Determine the (x, y) coordinate at the center of the cell enclosing the given text.  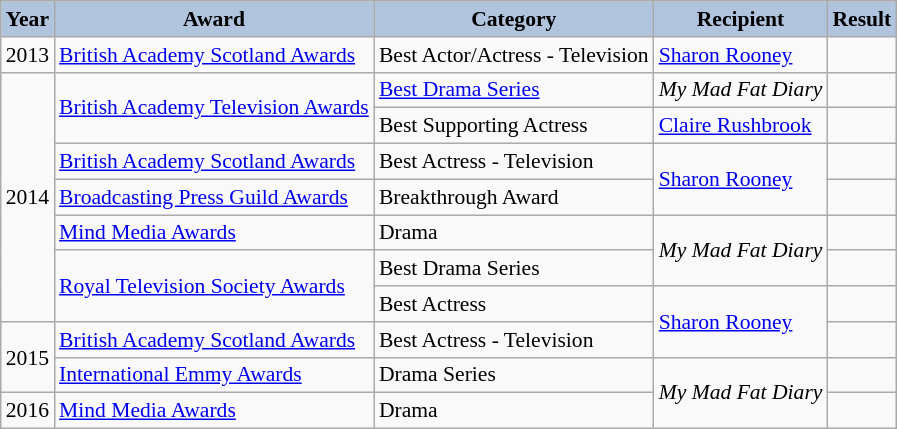
Best Actress (514, 304)
Best Supporting Actress (514, 126)
Result (862, 19)
Breakthrough Award (514, 197)
2014 (28, 196)
Category (514, 19)
Drama Series (514, 375)
Claire Rushbrook (741, 126)
2015 (28, 358)
Recipient (741, 19)
Best Actor/Actress - Television (514, 55)
British Academy Television Awards (214, 108)
Royal Television Society Awards (214, 286)
Award (214, 19)
2016 (28, 411)
2013 (28, 55)
Broadcasting Press Guild Awards (214, 197)
Year (28, 19)
International Emmy Awards (214, 375)
